Provide the (x, y) coordinate of the cell's center where the given text is located.  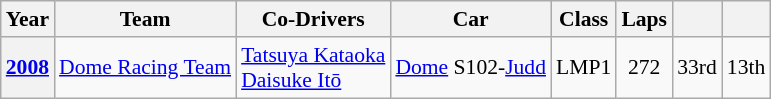
Class (584, 19)
Co-Drivers (313, 19)
Tatsuya Kataoka Daisuke Itō (313, 68)
Dome S102-Judd (470, 68)
Year (28, 19)
33rd (697, 68)
272 (644, 68)
Laps (644, 19)
2008 (28, 68)
Dome Racing Team (145, 68)
13th (746, 68)
LMP1 (584, 68)
Team (145, 19)
Car (470, 19)
